Capture the cell that displays the provided text and extract its [x, y] central coordinate. 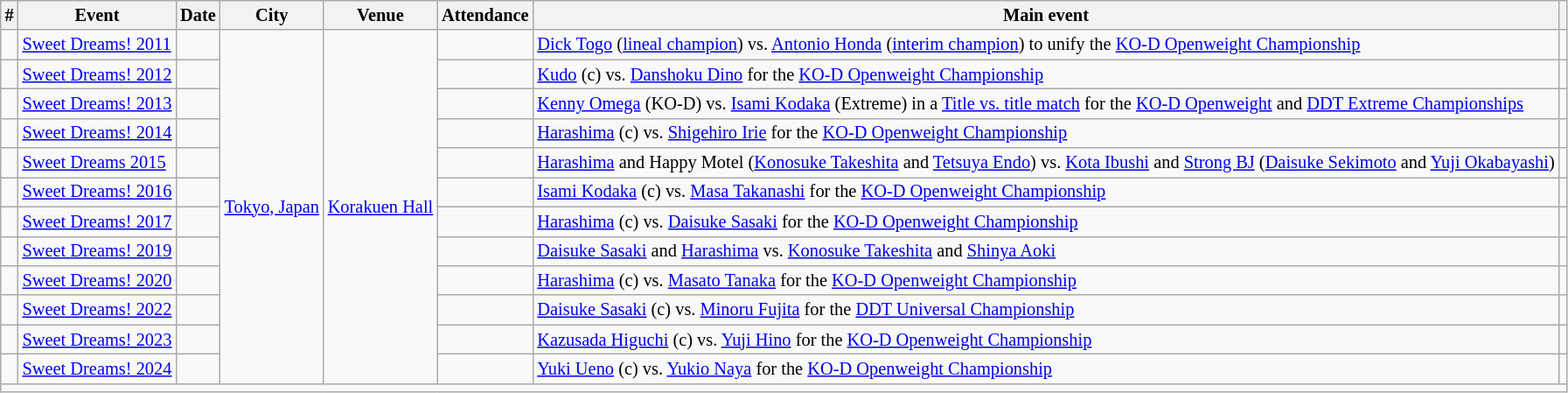
Sweet Dreams! 2024 [98, 368]
Kazusada Higuchi (c) vs. Yuji Hino for the KO-D Openweight Championship [1046, 340]
Sweet Dreams! 2020 [98, 280]
Harashima (c) vs. Masato Tanaka for the KO-D Openweight Championship [1046, 280]
Isami Kodaka (c) vs. Masa Takanashi for the KO-D Openweight Championship [1046, 192]
# [10, 15]
Sweet Dreams! 2011 [98, 45]
Harashima (c) vs. Daisuke Sasaki for the KO-D Openweight Championship [1046, 221]
Harashima and Happy Motel (Konosuke Takeshita and Tetsuya Endo) vs. Kota Ibushi and Strong BJ (Daisuke Sekimoto and Yuji Okabayashi) [1046, 163]
Venue [380, 15]
Daisuke Sasaki and Harashima vs. Konosuke Takeshita and Shinya Aoki [1046, 251]
Event [98, 15]
Main event [1046, 15]
Sweet Dreams! 2014 [98, 133]
Yuki Ueno (c) vs. Yukio Naya for the KO-D Openweight Championship [1046, 368]
Sweet Dreams! 2019 [98, 251]
Attendance [484, 15]
Daisuke Sasaki (c) vs. Minoru Fujita for the DDT Universal Championship [1046, 310]
Kudo (c) vs. Danshoku Dino for the KO-D Openweight Championship [1046, 74]
Dick Togo (lineal champion) vs. Antonio Honda (interim champion) to unify the KO-D Openweight Championship [1046, 45]
Harashima (c) vs. Shigehiro Irie for the KO-D Openweight Championship [1046, 133]
Sweet Dreams 2015 [98, 163]
Sweet Dreams! 2017 [98, 221]
Tokyo, Japan [272, 207]
City [272, 15]
Sweet Dreams! 2013 [98, 103]
Sweet Dreams! 2023 [98, 340]
Date [198, 15]
Kenny Omega (KO-D) vs. Isami Kodaka (Extreme) in a Title vs. title match for the KO-D Openweight and DDT Extreme Championships [1046, 103]
Sweet Dreams! 2016 [98, 192]
Sweet Dreams! 2022 [98, 310]
Korakuen Hall [380, 207]
Sweet Dreams! 2012 [98, 74]
